Capture the cell that displays the provided text and extract its (x, y) central coordinate. 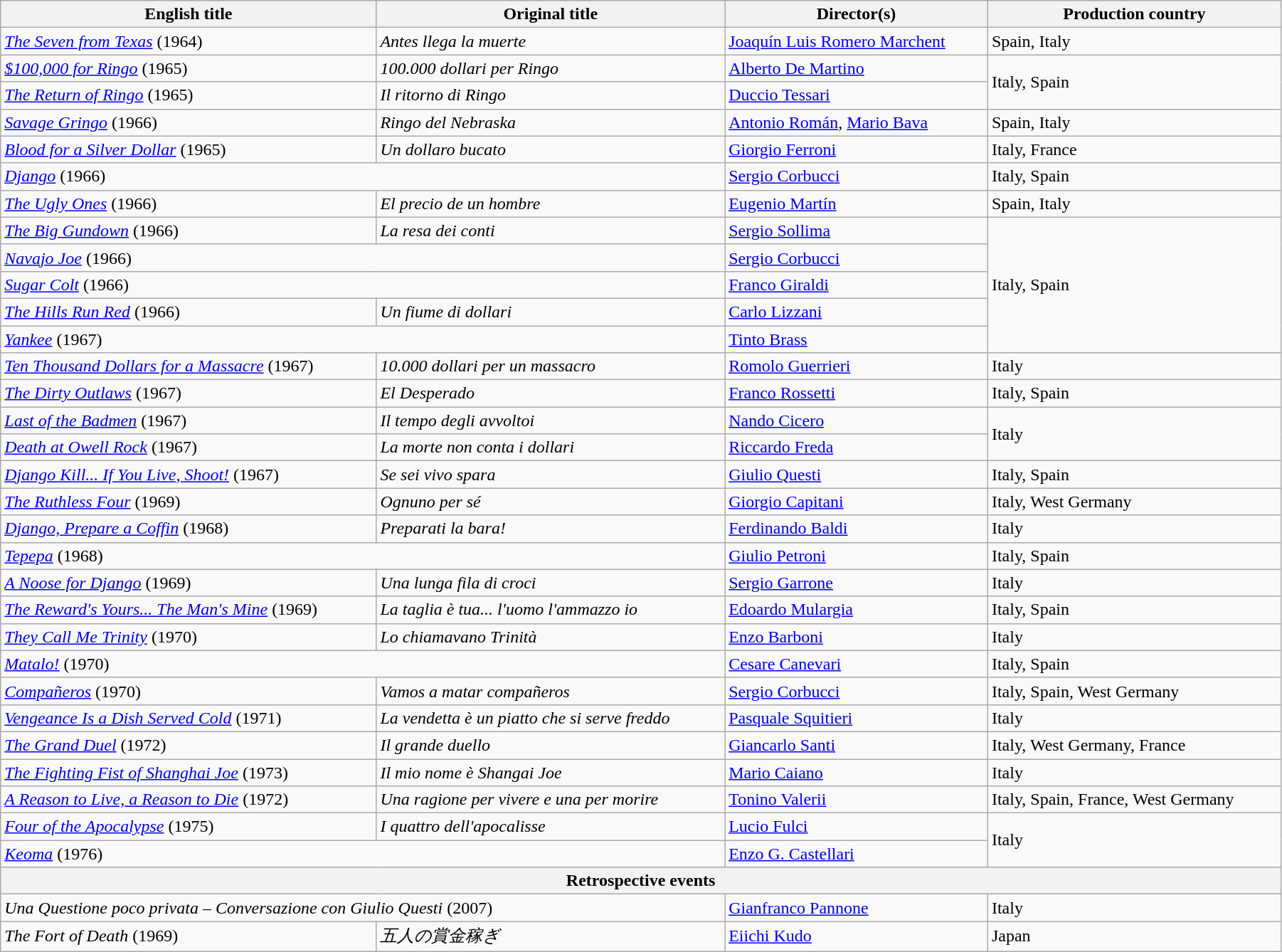
Carlo Lizzani (857, 312)
Django (1966) (363, 176)
Ognuno per sé (551, 502)
Four of the Apocalypse (1975) (189, 827)
Original title (551, 14)
Django, Prepare a Coffin (1968) (189, 529)
Enzo Barboni (857, 637)
Navajo Joe (1966) (363, 258)
Tonino Valerii (857, 800)
Keoma (1976) (363, 854)
Giorgio Capitani (857, 502)
The Fort of Death (1969) (189, 936)
Preparati la bara! (551, 529)
Blood for a Silver Dollar (1965) (189, 149)
Ten Thousand Dollars for a Massacre (1967) (189, 366)
Ringo del Nebraska (551, 122)
Lo chiamavano Trinità (551, 637)
$100,000 for Ringo (1965) (189, 68)
The Dirty Outlaws (1967) (189, 393)
Italy, Spain, West Germany (1134, 691)
五人の賞金稼ぎ (551, 936)
The Ugly Ones (1966) (189, 203)
The Seven from Texas (1964) (189, 41)
10.000 dollari per un massacro (551, 366)
Antonio Román, Mario Bava (857, 122)
Riccardo Freda (857, 448)
Savage Gringo (1966) (189, 122)
Compañeros (1970) (189, 691)
Japan (1134, 936)
I quattro dell'apocalisse (551, 827)
Death at Owell Rock (1967) (189, 448)
Sergio Garrone (857, 583)
The Big Gundown (1966) (189, 231)
Retrospective events (641, 881)
The Grand Duel (1972) (189, 745)
Django Kill... If You Live, Shoot! (1967) (189, 475)
100.000 dollari per Ringo (551, 68)
La vendetta è un piatto che si serve freddo (551, 718)
Italy, West Germany, France (1134, 745)
Giorgio Ferroni (857, 149)
Tinto Brass (857, 339)
Edoardo Mulargia (857, 610)
Una lunga fila di croci (551, 583)
The Fighting Fist of Shanghai Joe (1973) (189, 772)
Il grande duello (551, 745)
Un fiume di dollari (551, 312)
The Return of Ringo (1965) (189, 95)
Se sei vivo spara (551, 475)
Sergio Sollima (857, 231)
Una ragione per vivere e una per morire (551, 800)
Last of the Badmen (1967) (189, 421)
Pasquale Squitieri (857, 718)
Italy, Spain, France, West Germany (1134, 800)
Enzo G. Castellari (857, 854)
Lucio Fulci (857, 827)
Antes llega la muerte (551, 41)
Sugar Colt (1966) (363, 285)
Vengeance Is a Dish Served Cold (1971) (189, 718)
Alberto De Martino (857, 68)
Cesare Canevari (857, 664)
They Call Me Trinity (1970) (189, 637)
Ferdinando Baldi (857, 529)
El precio de un hombre (551, 203)
Nando Cicero (857, 421)
Giulio Questi (857, 475)
Franco Giraldi (857, 285)
Una Questione poco privata – Conversazione con Giulio Questi (2007) (363, 908)
The Hills Run Red (1966) (189, 312)
Eugenio Martín (857, 203)
La taglia è tua... l'uomo l'ammazzo io (551, 610)
The Ruthless Four (1969) (189, 502)
Il ritorno di Ringo (551, 95)
Il tempo degli avvoltoi (551, 421)
Giancarlo Santi (857, 745)
Italy, France (1134, 149)
Italy, West Germany (1134, 502)
Mario Caiano (857, 772)
Director(s) (857, 14)
Eiichi Kudo (857, 936)
A Reason to Live, a Reason to Die (1972) (189, 800)
Tepepa (1968) (363, 556)
Duccio Tessari (857, 95)
Production country (1134, 14)
English title (189, 14)
La morte non conta i dollari (551, 448)
Giulio Petroni (857, 556)
Il mio nome è Shangai Joe (551, 772)
The Reward's Yours... The Man's Mine (1969) (189, 610)
Matalo! (1970) (363, 664)
A Noose for Django (1969) (189, 583)
Joaquín Luis Romero Marchent (857, 41)
Vamos a matar compañeros (551, 691)
La resa dei conti (551, 231)
Un dollaro bucato (551, 149)
Yankee (1967) (363, 339)
El Desperado (551, 393)
Franco Rossetti (857, 393)
Romolo Guerrieri (857, 366)
Gianfranco Pannone (857, 908)
